Find where the given text appears and provide that cell's center as (X, Y) coordinate. 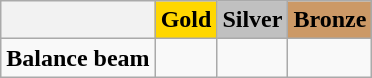
Balance beam (78, 58)
Gold (186, 20)
Silver (252, 20)
Bronze (330, 20)
